Provide the [x, y] coordinate of the cell's center where the given text is located.  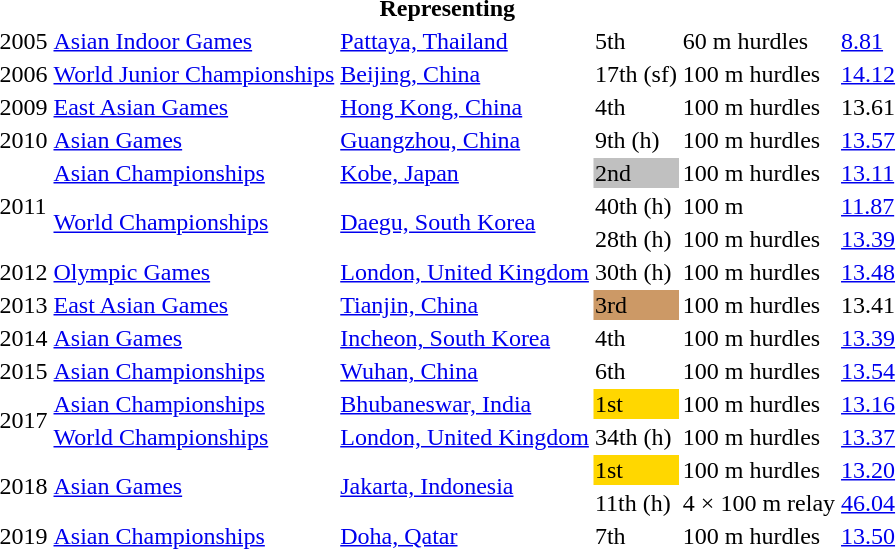
3rd [636, 305]
Hong Kong, China [465, 107]
28th (h) [636, 239]
Asian Indoor Games [194, 41]
60 m hurdles [758, 41]
9th (h) [636, 140]
World Junior Championships [194, 74]
11th (h) [636, 503]
Tianjin, China [465, 305]
34th (h) [636, 437]
5th [636, 41]
40th (h) [636, 206]
2nd [636, 173]
Bhubaneswar, India [465, 404]
Olympic Games [194, 272]
Wuhan, China [465, 371]
30th (h) [636, 272]
4 × 100 m relay [758, 503]
Daegu, South Korea [465, 222]
Incheon, South Korea [465, 338]
100 m [758, 206]
17th (sf) [636, 74]
Kobe, Japan [465, 173]
Beijing, China [465, 74]
Pattaya, Thailand [465, 41]
Jakarta, Indonesia [465, 486]
6th [636, 371]
Guangzhou, China [465, 140]
